Scan for the cell matching the given text and deliver its (x, y) coordinate at center. 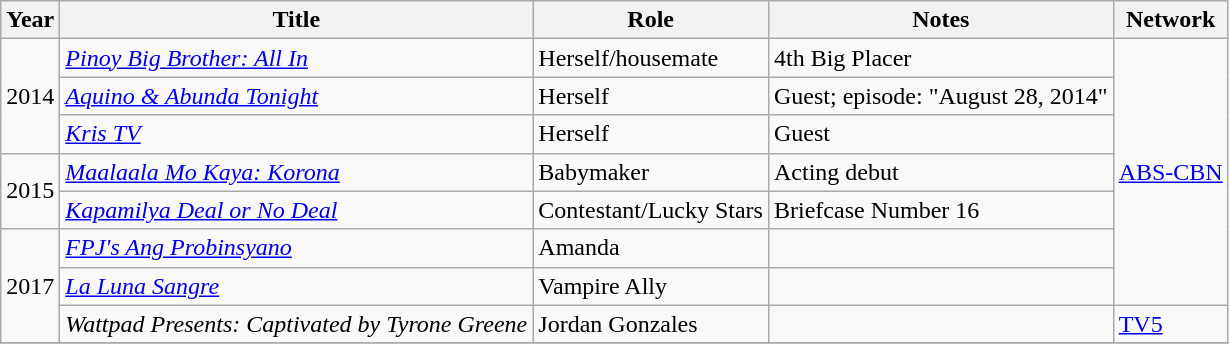
Wattpad Presents: Captivated by Tyrone Greene (296, 324)
Babymaker (651, 172)
Acting debut (940, 172)
Network (1170, 20)
ABS-CBN (1170, 172)
Jordan Gonzales (651, 324)
2015 (30, 191)
Pinoy Big Brother: All In (296, 58)
2017 (30, 286)
Kris TV (296, 134)
Year (30, 20)
Guest (940, 134)
Herself/housemate (651, 58)
Notes (940, 20)
FPJ's Ang Probinsyano (296, 248)
Kapamilya Deal or No Deal (296, 210)
Role (651, 20)
La Luna Sangre (296, 286)
Aquino & Abunda Tonight (296, 96)
TV5 (1170, 324)
4th Big Placer (940, 58)
Title (296, 20)
Contestant/Lucky Stars (651, 210)
Maalaala Mo Kaya: Korona (296, 172)
Amanda (651, 248)
Guest; episode: "August 28, 2014" (940, 96)
Briefcase Number 16 (940, 210)
Vampire Ally (651, 286)
2014 (30, 96)
